Pinpoint the cell where the given text exists, returning its [x, y] midpoint coordinate. 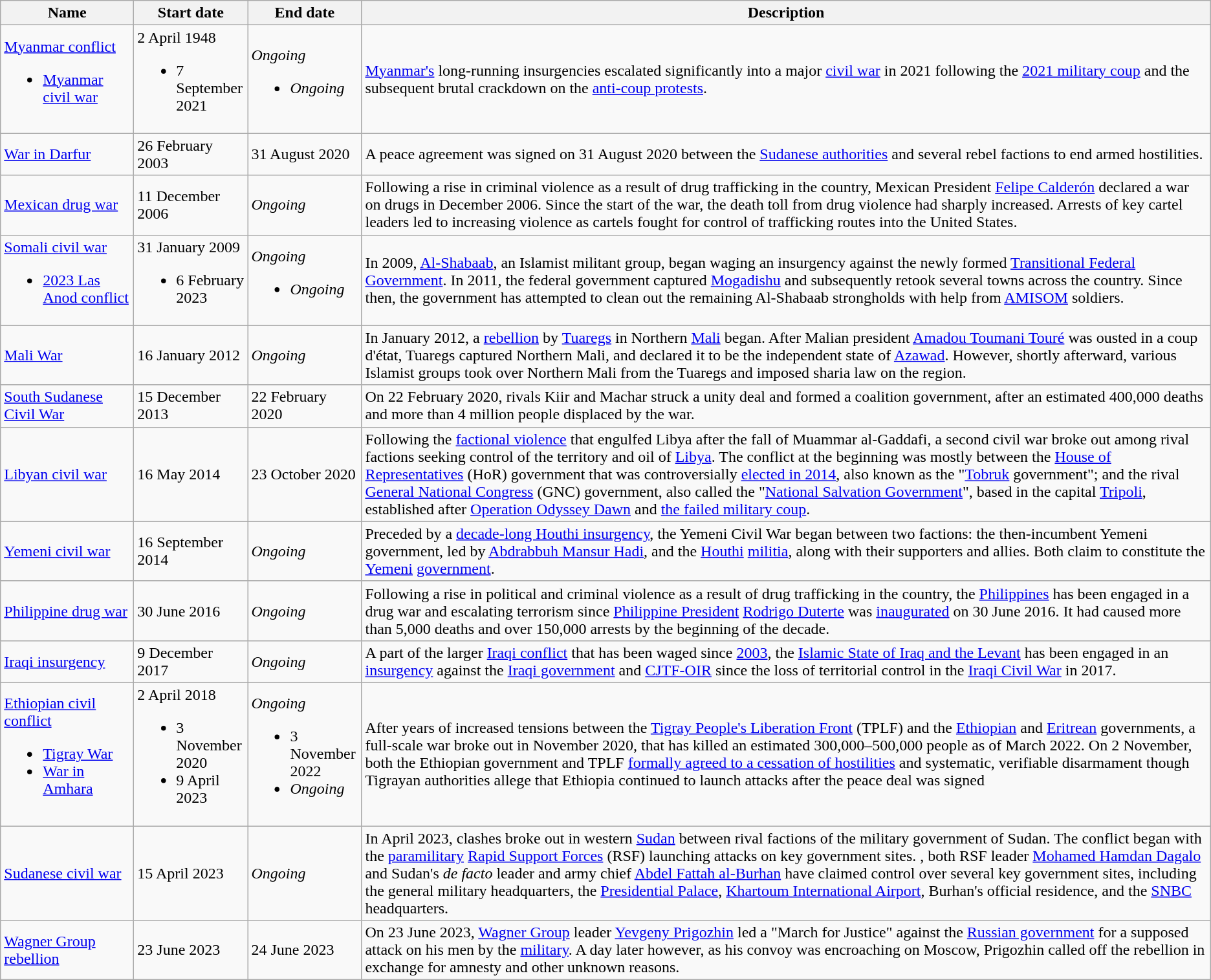
31 January 20096 February 2023 [191, 280]
Name [67, 13]
30 June 2016 [191, 611]
Libyan civil war [67, 474]
16 January 2012 [191, 355]
South Sudanese Civil War [67, 406]
Myanmar conflictMyanmar civil war [67, 79]
Iraqi insurgency [67, 661]
15 December 2013 [191, 406]
31 August 2020 [305, 154]
Wagner Group rebellion [67, 950]
26 February 2003 [191, 154]
2 April 19487 September 2021 [191, 79]
15 April 2023 [191, 873]
9 December 2017 [191, 661]
Ongoing3 November 2022Ongoing [305, 754]
War in Darfur [67, 154]
11 December 2006 [191, 205]
23 June 2023 [191, 950]
23 October 2020 [305, 474]
22 February 2020 [305, 406]
A peace agreement was signed on 31 August 2020 between the Sudanese authorities and several rebel factions to end armed hostilities. [786, 154]
Ethiopian civil conflictTigray WarWar in Amhara [67, 754]
Description [786, 13]
Start date [191, 13]
Mexican drug war [67, 205]
24 June 2023 [305, 950]
Sudanese civil war [67, 873]
End date [305, 13]
Philippine drug war [67, 611]
2 April 20183 November 20209 April 2023 [191, 754]
16 May 2014 [191, 474]
Mali War [67, 355]
16 September 2014 [191, 551]
Somali civil war2023 Las Anod conflict [67, 280]
Yemeni civil war [67, 551]
